From the cell containing the given text, extract its center point as [X, Y] coordinate. 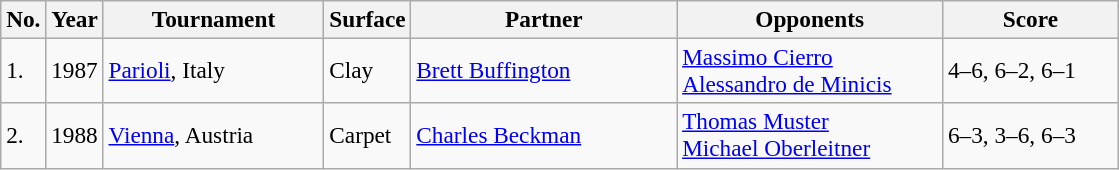
Tournament [214, 19]
Parioli, Italy [214, 70]
6–3, 3–6, 6–3 [1031, 136]
4–6, 6–2, 6–1 [1031, 70]
No. [24, 19]
Clay [368, 70]
Partner [544, 19]
Brett Buffington [544, 70]
Opponents [810, 19]
Year [74, 19]
Carpet [368, 136]
Massimo Cierro Alessandro de Minicis [810, 70]
Vienna, Austria [214, 136]
Thomas Muster Michael Oberleitner [810, 136]
Surface [368, 19]
Score [1031, 19]
1988 [74, 136]
1. [24, 70]
2. [24, 136]
Charles Beckman [544, 136]
1987 [74, 70]
